Capture the cell that displays the provided text and extract its [x, y] central coordinate. 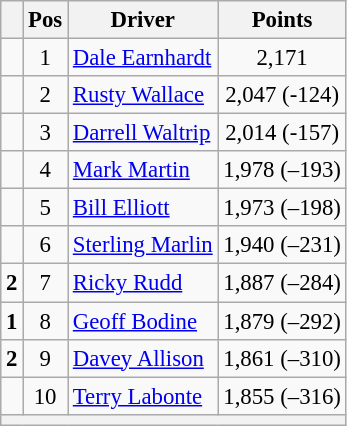
1,940 (–231) [282, 245]
7 [46, 283]
1,879 (–292) [282, 321]
Darrell Waltrip [143, 133]
2,047 (-124) [282, 95]
Davey Allison [143, 358]
2,171 [282, 58]
Points [282, 20]
8 [46, 321]
Mark Martin [143, 170]
Pos [46, 20]
9 [46, 358]
10 [46, 396]
1,861 (–310) [282, 358]
Terry Labonte [143, 396]
Driver [143, 20]
Sterling Marlin [143, 245]
4 [46, 170]
Dale Earnhardt [143, 58]
1,973 (–198) [282, 208]
3 [46, 133]
1,887 (–284) [282, 283]
Rusty Wallace [143, 95]
Ricky Rudd [143, 283]
1,978 (–193) [282, 170]
6 [46, 245]
5 [46, 208]
2,014 (-157) [282, 133]
Geoff Bodine [143, 321]
1,855 (–316) [282, 396]
Bill Elliott [143, 208]
